For the text-containing cell, return its midpoint in (X, Y) coordinate format. 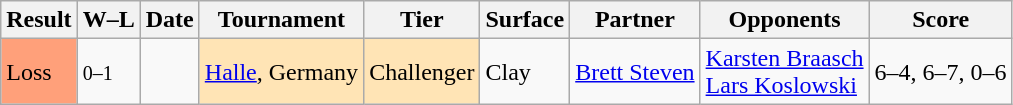
Halle, Germany (281, 72)
Surface (525, 20)
Brett Steven (635, 72)
Challenger (422, 72)
Karsten Braasch Lars Koslowski (784, 72)
Partner (635, 20)
6–4, 6–7, 0–6 (940, 72)
Clay (525, 72)
0–1 (108, 72)
Tournament (281, 20)
W–L (108, 20)
Date (170, 20)
Opponents (784, 20)
Score (940, 20)
Loss (39, 72)
Result (39, 20)
Tier (422, 20)
